Pinpoint the cell where the given text exists, returning its [x, y] midpoint coordinate. 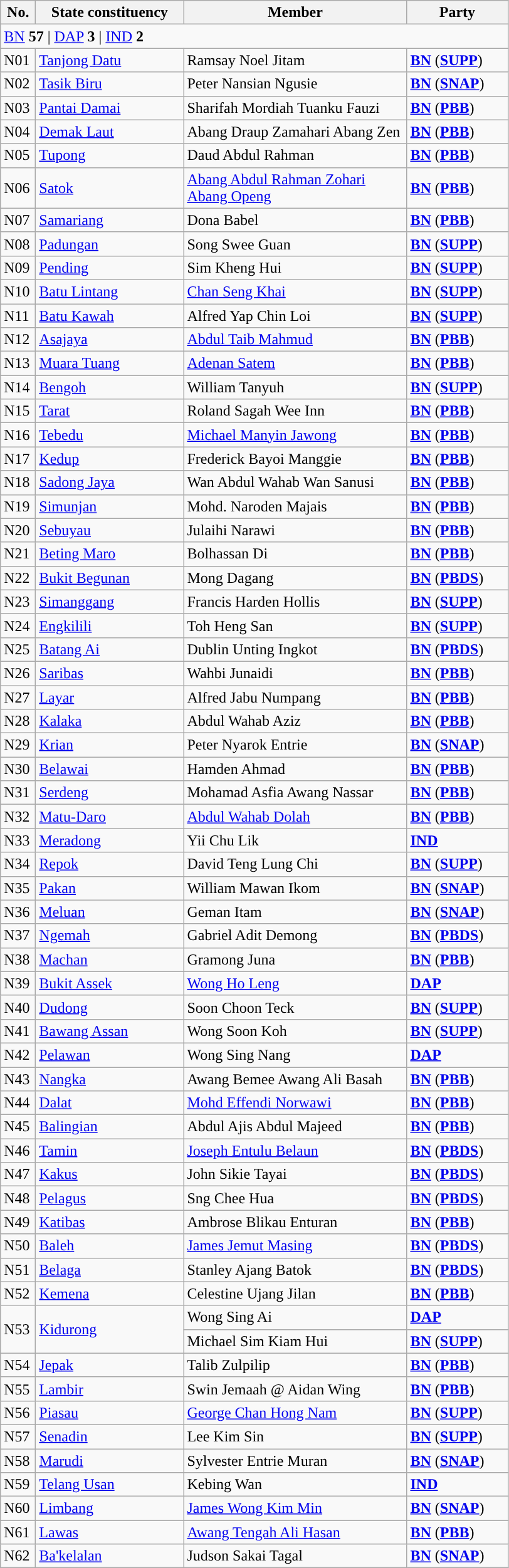
Member [295, 13]
Bolhassan Di [295, 554]
N48 [18, 1198]
N56 [18, 1413]
Lee Kim Sin [295, 1436]
Michael Manyin Jawong [295, 435]
Gramong Juna [295, 959]
N62 [18, 1556]
N11 [18, 315]
N14 [18, 387]
Krian [110, 745]
Bengoh [110, 387]
Lambir [110, 1389]
N34 [18, 864]
Adenan Satem [295, 363]
Peter Nansian Ngusie [295, 84]
Asajaya [110, 340]
Wong Soon Koh [295, 1031]
Roland Sagah Wee Inn [295, 411]
Simanggang [110, 602]
Julaihi Narawi [295, 530]
Tarat [110, 411]
N27 [18, 698]
N38 [18, 959]
Layar [110, 698]
Satok [110, 188]
Beting Maro [110, 554]
N39 [18, 983]
Dalat [110, 1103]
Ba'kelalan [110, 1556]
Mohd. Naroden Majais [295, 506]
Swin Jemaah @ Aidan Wing [295, 1389]
Samariang [110, 220]
Bukit Assek [110, 983]
N25 [18, 649]
Abdul Wahab Dolah [295, 817]
Abang Draup Zamahari Abang Zen [295, 132]
Mohamad Asfia Awang Nassar [295, 793]
Kidurong [110, 1329]
Meluan [110, 912]
N59 [18, 1485]
N54 [18, 1365]
William Mawan Ikom [295, 888]
Limbang [110, 1508]
Ambrose Blikau Enturan [295, 1222]
Simunjan [110, 506]
William Tanyuh [295, 387]
Marudi [110, 1461]
Engkilili [110, 625]
Tasik Biru [110, 84]
N35 [18, 888]
Awang Tengah Ali Hasan [295, 1532]
Pelagus [110, 1198]
Chan Seng Khai [295, 291]
N05 [18, 155]
Yii Chu Lik [295, 840]
N61 [18, 1532]
N20 [18, 530]
Bukit Begunan [110, 578]
N42 [18, 1055]
N44 [18, 1103]
N12 [18, 340]
N37 [18, 936]
Stanley Ajang Batok [295, 1270]
Kebing Wan [295, 1485]
N53 [18, 1329]
Wong Ho Leng [295, 983]
Abang Abdul Rahman Zohari Abang Openg [295, 188]
Kemena [110, 1294]
N29 [18, 745]
N22 [18, 578]
N04 [18, 132]
N03 [18, 108]
N19 [18, 506]
Alfred Yap Chin Loi [295, 315]
Talib Zulpilip [295, 1365]
Bawang Assan [110, 1031]
N30 [18, 769]
N31 [18, 793]
Gabriel Adit Demong [295, 936]
N07 [18, 220]
Sim Kheng Hui [295, 268]
Abdul Wahab Aziz [295, 721]
Sebuyau [110, 530]
Ramsay Noel Jitam [295, 60]
N32 [18, 817]
Kalaka [110, 721]
N17 [18, 459]
N26 [18, 673]
Belaga [110, 1270]
Ngemah [110, 936]
Sadong Jaya [110, 483]
N24 [18, 625]
N09 [18, 268]
Telang Usan [110, 1485]
N02 [18, 84]
N47 [18, 1174]
Tanjong Datu [110, 60]
Tebedu [110, 435]
Dudong [110, 1007]
Sylvester Entrie Muran [295, 1461]
Frederick Bayoi Manggie [295, 459]
Mong Dagang [295, 578]
N50 [18, 1246]
No. [18, 13]
N49 [18, 1222]
Party [458, 13]
Tamin [110, 1151]
Wahbi Junaidi [295, 673]
Serdeng [110, 793]
Katibas [110, 1222]
Piasau [110, 1413]
N23 [18, 602]
Pakan [110, 888]
N45 [18, 1127]
Baleh [110, 1246]
Batu Kawah [110, 315]
N43 [18, 1079]
James Jemut Masing [295, 1246]
N60 [18, 1508]
Tupong [110, 155]
N10 [18, 291]
Pelawan [110, 1055]
State constituency [110, 13]
Meradong [110, 840]
N58 [18, 1461]
Sharifah Mordiah Tuanku Fauzi [295, 108]
N55 [18, 1389]
Michael Sim Kiam Hui [295, 1341]
N28 [18, 721]
Batang Ai [110, 649]
Dona Babel [295, 220]
N18 [18, 483]
Matu-Daro [110, 817]
N15 [18, 411]
Batu Lintang [110, 291]
John Sikie Tayai [295, 1174]
Soon Choon Teck [295, 1007]
Song Swee Guan [295, 244]
N41 [18, 1031]
George Chan Hong Nam [295, 1413]
N01 [18, 60]
Muara Tuang [110, 363]
Nangka [110, 1079]
BN 57 | DAP 3 | IND 2 [255, 36]
Hamden Ahmad [295, 769]
Lawas [110, 1532]
James Wong Kim Min [295, 1508]
Celestine Ujang Jilan [295, 1294]
Judson Sakai Tagal [295, 1556]
N46 [18, 1151]
Pending [110, 268]
N33 [18, 840]
Jepak [110, 1365]
Abdul Ajis Abdul Majeed [295, 1127]
Belawai [110, 769]
Mohd Effendi Norwawi [295, 1103]
N06 [18, 188]
Demak Laut [110, 132]
Wan Abdul Wahab Wan Sanusi [295, 483]
Padungan [110, 244]
Pantai Damai [110, 108]
Saribas [110, 673]
Sng Chee Hua [295, 1198]
N57 [18, 1436]
Balingian [110, 1127]
Awang Bemee Awang Ali Basah [295, 1079]
Kakus [110, 1174]
Abdul Taib Mahmud [295, 340]
Senadin [110, 1436]
N21 [18, 554]
Geman Itam [295, 912]
Kedup [110, 459]
Toh Heng San [295, 625]
Francis Harden Hollis [295, 602]
N40 [18, 1007]
N13 [18, 363]
N08 [18, 244]
Daud Abdul Rahman [295, 155]
Repok [110, 864]
N16 [18, 435]
David Teng Lung Chi [295, 864]
N36 [18, 912]
N51 [18, 1270]
Wong Sing Nang [295, 1055]
Machan [110, 959]
Alfred Jabu Numpang [295, 698]
N52 [18, 1294]
Peter Nyarok Entrie [295, 745]
Dublin Unting Ingkot [295, 649]
Joseph Entulu Belaun [295, 1151]
Wong Sing Ai [295, 1317]
